Find where the given text appears and provide that cell's center as (X, Y) coordinate. 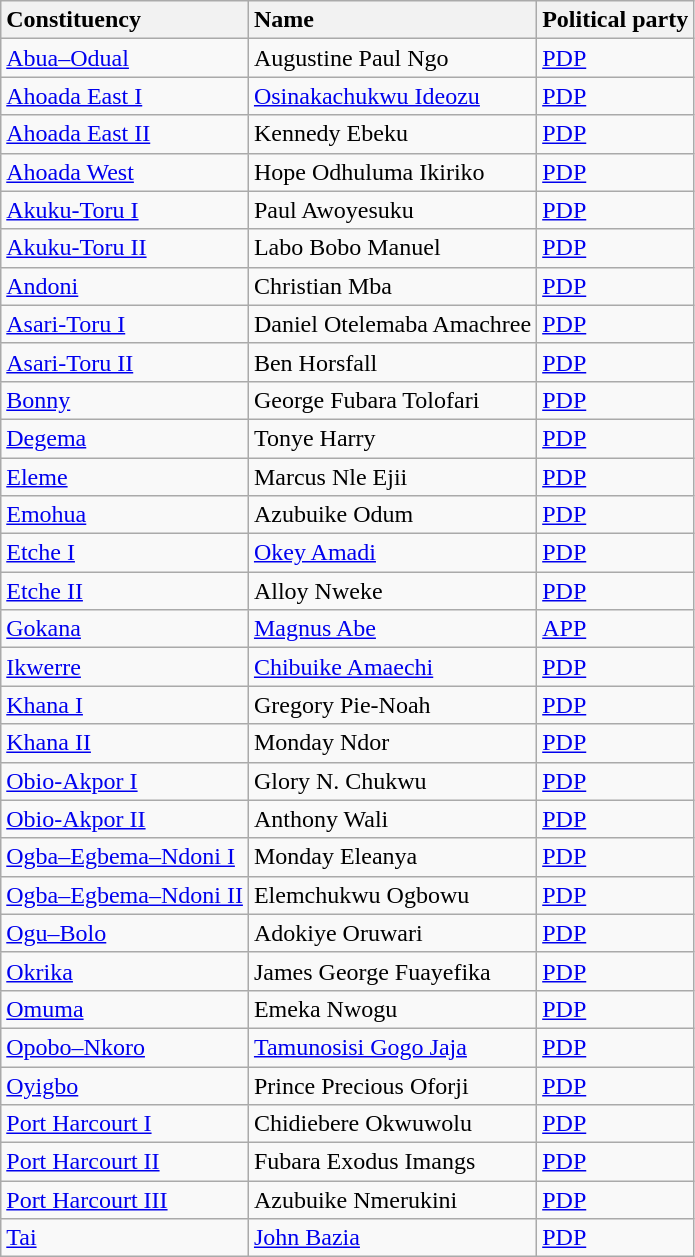
Okrika (125, 971)
Ogba–Egbema–Ndoni II (125, 895)
Ogba–Egbema–Ndoni I (125, 857)
Alloy Nweke (392, 591)
Monday Eleanya (392, 857)
Port Harcourt II (125, 1162)
Paul Awoyesuku (392, 210)
Monday Ndor (392, 743)
Emohua (125, 515)
Asari-Toru I (125, 324)
Omuma (125, 1009)
Etche I (125, 553)
Labo Bobo Manuel (392, 248)
Emeka Nwogu (392, 1009)
Marcus Nle Ejii (392, 477)
Abua–Odual (125, 58)
Chibuike Amaechi (392, 667)
Gregory Pie-Noah (392, 705)
Akuku-Toru I (125, 210)
Kennedy Ebeku (392, 134)
Etche II (125, 591)
Obio-Akpor II (125, 819)
Ahoada East I (125, 96)
Adokiye Oruwari (392, 933)
Name (392, 20)
Asari-Toru II (125, 362)
Osinakachukwu Ideozu (392, 96)
John Bazia (392, 1238)
Gokana (125, 629)
Prince Precious Oforji (392, 1085)
Ahoada East II (125, 134)
James George Fuayefika (392, 971)
Degema (125, 438)
Augustine Paul Ngo (392, 58)
Political party (616, 20)
George Fubara Tolofari (392, 400)
Eleme (125, 477)
Tonye Harry (392, 438)
Tai (125, 1238)
Daniel Otelemaba Amachree (392, 324)
Khana II (125, 743)
Akuku-Toru II (125, 248)
Ben Horsfall (392, 362)
Obio-Akpor I (125, 781)
Oyigbo (125, 1085)
Azubuike Odum (392, 515)
Ikwerre (125, 667)
Fubara Exodus Imangs (392, 1162)
APP (616, 629)
Khana I (125, 705)
Bonny (125, 400)
Opobo–Nkoro (125, 1047)
Anthony Wali (392, 819)
Azubuike Nmerukini (392, 1200)
Andoni (125, 286)
Chidiebere Okwuwolu (392, 1124)
Constituency (125, 20)
Glory N. Chukwu (392, 781)
Magnus Abe (392, 629)
Ogu–Bolo (125, 933)
Port Harcourt III (125, 1200)
Christian Mba (392, 286)
Okey Amadi (392, 553)
Elemchukwu Ogbowu (392, 895)
Hope Odhuluma Ikiriko (392, 172)
Port Harcourt I (125, 1124)
Ahoada West (125, 172)
Tamunosisi Gogo Jaja (392, 1047)
